Return [X, Y] of the center of cell containing provided text 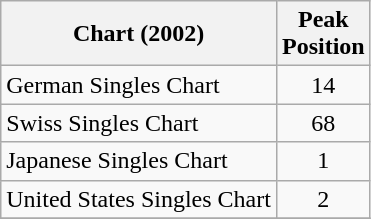
United States Singles Chart [139, 199]
German Singles Chart [139, 85]
Swiss Singles Chart [139, 123]
PeakPosition [323, 34]
Chart (2002) [139, 34]
1 [323, 161]
2 [323, 199]
68 [323, 123]
Japanese Singles Chart [139, 161]
14 [323, 85]
